Search for the cell housing the specified text and yield its [x, y] center coordinate. 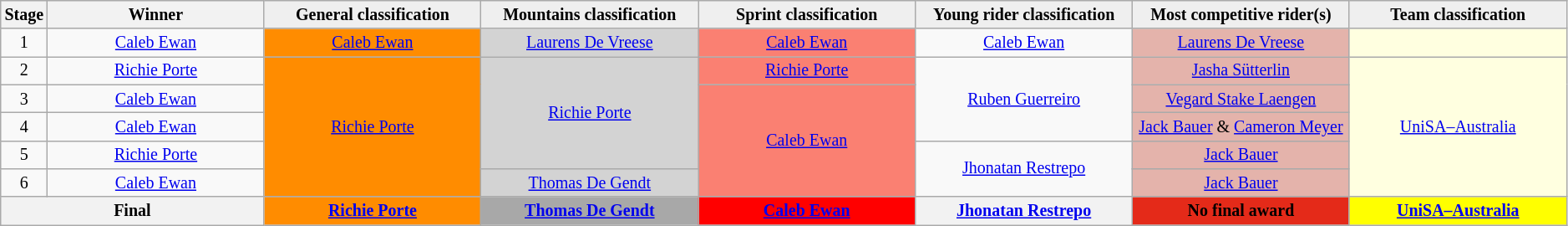
Sprint classification [807, 15]
4 [24, 127]
3 [24, 99]
Most competitive rider(s) [1241, 15]
Stage [24, 15]
Jack Bauer & Cameron Meyer [1241, 127]
General classification [373, 15]
Jasha Sütterlin [1241, 70]
Team classification [1458, 15]
2 [24, 70]
Vegard Stake Laengen [1241, 99]
Final [132, 211]
Mountains classification [590, 15]
5 [24, 154]
No final award [1241, 211]
Winner [155, 15]
1 [24, 44]
Ruben Guerreiro [1024, 99]
Young rider classification [1024, 15]
6 [24, 182]
